Find where the given text appears and provide that cell's center as (X, Y) coordinate. 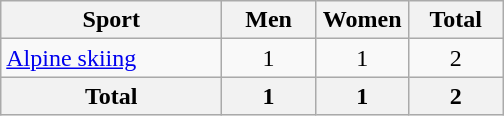
Men (269, 20)
Sport (112, 20)
Alpine skiing (112, 58)
Women (362, 20)
